Search for the cell housing the specified text and yield its (x, y) center coordinate. 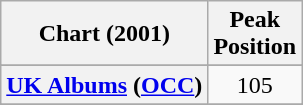
PeakPosition (255, 34)
105 (255, 85)
UK Albums (OCC) (104, 85)
Chart (2001) (104, 34)
